Search for the cell housing the specified text and yield its (X, Y) center coordinate. 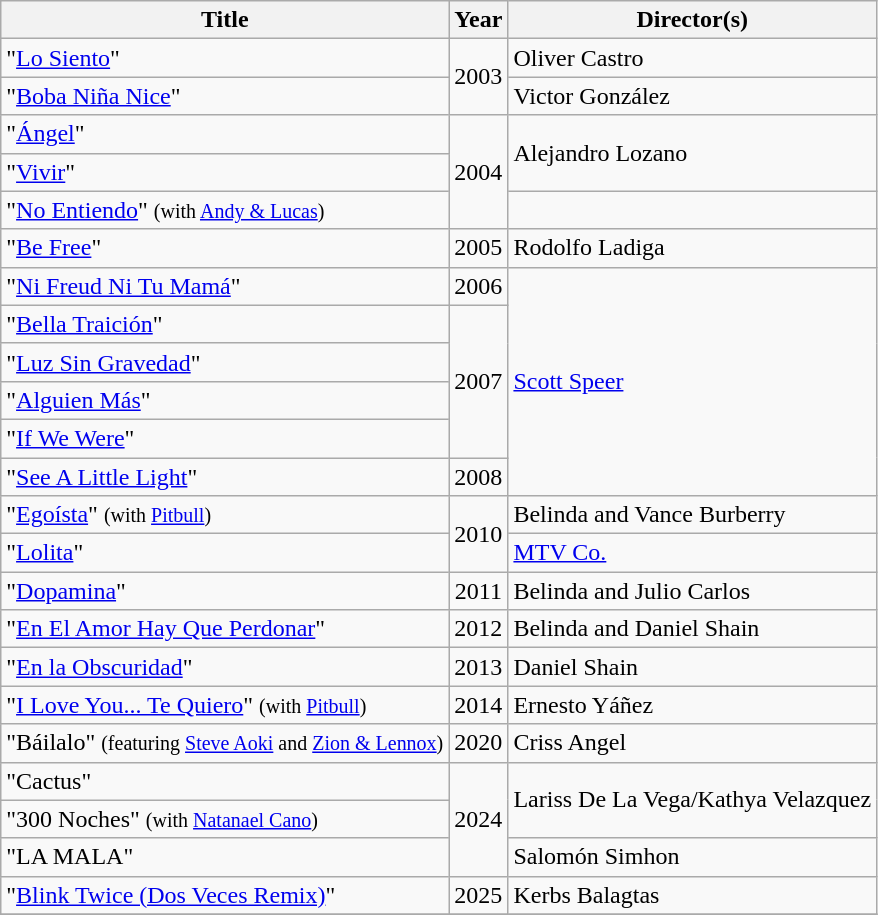
Title (225, 20)
"300 Noches" (with Natanael Cano) (225, 819)
"Bella Traición" (225, 324)
2013 (478, 667)
Director(s) (692, 20)
2012 (478, 629)
Salomón Simhon (692, 857)
Alejandro Lozano (692, 153)
2005 (478, 248)
"Vivir" (225, 172)
Lariss De La Vega/Kathya Velazquez (692, 800)
"LA MALA" (225, 857)
Criss Angel (692, 743)
Belinda and Vance Burberry (692, 515)
MTV Co. (692, 553)
Victor González (692, 96)
Oliver Castro (692, 58)
2004 (478, 172)
Kerbs Balagtas (692, 895)
"Báilalo" (featuring Steve Aoki and Zion & Lennox) (225, 743)
2008 (478, 477)
Ernesto Yáñez (692, 705)
Daniel Shain (692, 667)
2006 (478, 286)
Scott Speer (692, 381)
2010 (478, 534)
"I Love You... Te Quiero" (with Pitbull) (225, 705)
2007 (478, 381)
"See A Little Light" (225, 477)
"Cactus" (225, 781)
2011 (478, 591)
2020 (478, 743)
"Egoísta" (with Pitbull) (225, 515)
"Be Free" (225, 248)
Belinda and Julio Carlos (692, 591)
2003 (478, 77)
"If We Were" (225, 438)
Belinda and Daniel Shain (692, 629)
Year (478, 20)
2024 (478, 819)
2014 (478, 705)
"Luz Sin Gravedad" (225, 362)
2025 (478, 895)
"Blink Twice (Dos Veces Remix)" (225, 895)
"Boba Niña Nice" (225, 96)
"En la Obscuridad" (225, 667)
"Lo Siento" (225, 58)
"En El Amor Hay Que Perdonar" (225, 629)
Rodolfo Ladiga (692, 248)
"Ángel" (225, 134)
"Alguien Más" (225, 400)
"No Entiendo" (with Andy & Lucas) (225, 210)
"Lolita" (225, 553)
"Ni Freud Ni Tu Mamá" (225, 286)
"Dopamina" (225, 591)
